Capture the cell that displays the provided text and extract its (x, y) central coordinate. 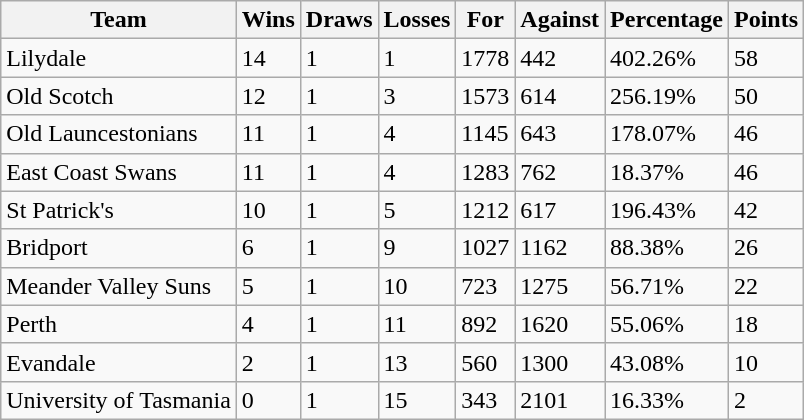
For (486, 20)
Old Scotch (119, 96)
560 (486, 362)
Old Launcestonians (119, 134)
42 (766, 210)
1283 (486, 172)
Team (119, 20)
9 (417, 248)
Draws (339, 20)
Bridport (119, 248)
6 (268, 248)
196.43% (667, 210)
Percentage (667, 20)
50 (766, 96)
Wins (268, 20)
22 (766, 286)
0 (268, 400)
2101 (560, 400)
St Patrick's (119, 210)
12 (268, 96)
43.08% (667, 362)
55.06% (667, 324)
University of Tasmania (119, 400)
762 (560, 172)
Losses (417, 20)
892 (486, 324)
1145 (486, 134)
14 (268, 58)
18.37% (667, 172)
617 (560, 210)
58 (766, 58)
18 (766, 324)
15 (417, 400)
3 (417, 96)
88.38% (667, 248)
East Coast Swans (119, 172)
Points (766, 20)
442 (560, 58)
1573 (486, 96)
402.26% (667, 58)
723 (486, 286)
13 (417, 362)
26 (766, 248)
1162 (560, 248)
643 (560, 134)
1275 (560, 286)
256.19% (667, 96)
178.07% (667, 134)
Against (560, 20)
56.71% (667, 286)
1620 (560, 324)
1778 (486, 58)
614 (560, 96)
Meander Valley Suns (119, 286)
Perth (119, 324)
Evandale (119, 362)
1027 (486, 248)
1212 (486, 210)
343 (486, 400)
1300 (560, 362)
16.33% (667, 400)
Lilydale (119, 58)
